Locate the cell with the specified text and output its [x, y] center coordinate. 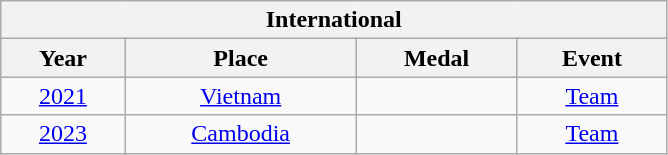
2021 [63, 96]
Vietnam [240, 96]
Medal [436, 58]
Event [592, 58]
International [334, 20]
Place [240, 58]
Cambodia [240, 134]
2023 [63, 134]
Year [63, 58]
